Locate the cell with the specified text and output its (x, y) center coordinate. 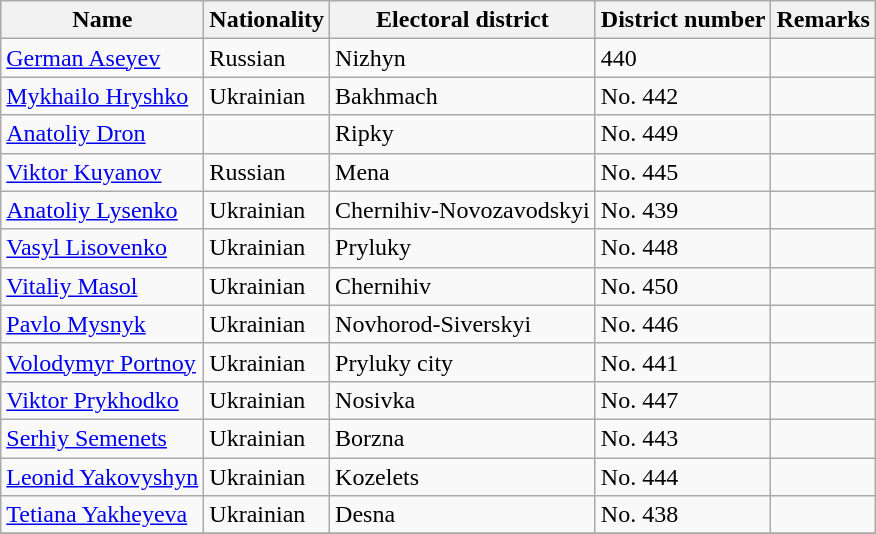
Anatoliy Dron (102, 134)
Pryluky (463, 248)
Bakhmach (463, 96)
Ripky (463, 134)
Serhiy Semenets (102, 438)
Vasyl Lisovenko (102, 248)
Tetiana Yakheyeva (102, 515)
No. 439 (683, 210)
No. 445 (683, 172)
No. 443 (683, 438)
No. 447 (683, 400)
Nizhyn (463, 58)
Kozelets (463, 477)
Nationality (267, 20)
440 (683, 58)
No. 442 (683, 96)
Chernihiv-Novozavodskyi (463, 210)
Viktor Prykhodko (102, 400)
No. 448 (683, 248)
Borzna (463, 438)
No. 441 (683, 362)
Remarks (823, 20)
No. 450 (683, 286)
No. 446 (683, 324)
Chernihiv (463, 286)
Electoral district (463, 20)
No. 438 (683, 515)
Anatoliy Lysenko (102, 210)
Volodymyr Portnoy (102, 362)
Novhorod-Siverskyi (463, 324)
District number (683, 20)
No. 449 (683, 134)
German Aseyev (102, 58)
Name (102, 20)
Desna (463, 515)
Leonid Yakovyshyn (102, 477)
Vitaliy Masol (102, 286)
Viktor Kuyanov (102, 172)
Nosivka (463, 400)
Mykhailo Hryshko (102, 96)
Mena (463, 172)
Pavlo Mysnyk (102, 324)
Pryluky city (463, 362)
No. 444 (683, 477)
